Provide the (X, Y) coordinate of the cell's center where the given text is located.  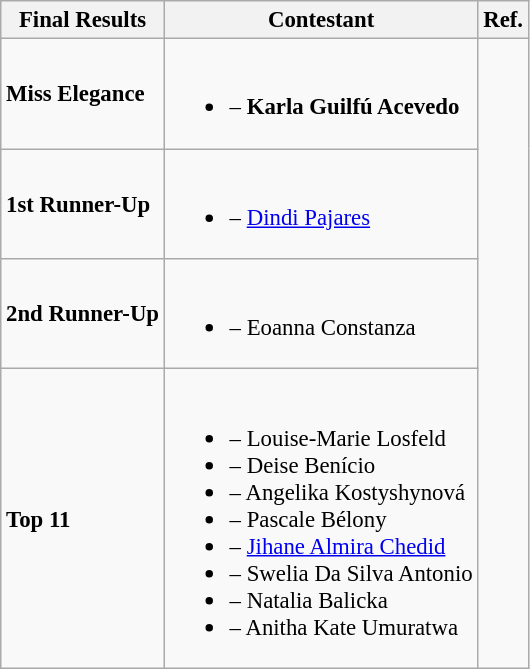
1st Runner-Up (83, 204)
– Dindi Pajares (321, 204)
2nd Runner-Up (83, 314)
Contestant (321, 20)
Miss Elegance (83, 94)
Final Results (83, 20)
Ref. (503, 20)
Top 11 (83, 518)
– Karla Guilfú Acevedo (321, 94)
– Eoanna Constanza (321, 314)
